Determine the (X, Y) coordinate at the center of the cell enclosing the given text.  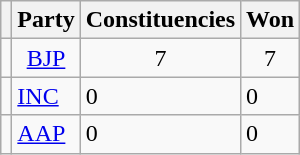
INC (46, 96)
Won (270, 20)
Constituencies (160, 20)
BJP (46, 58)
Party (46, 20)
AAP (46, 134)
